Detect which cell encompasses the target text, then output its [X, Y] center coordinate. 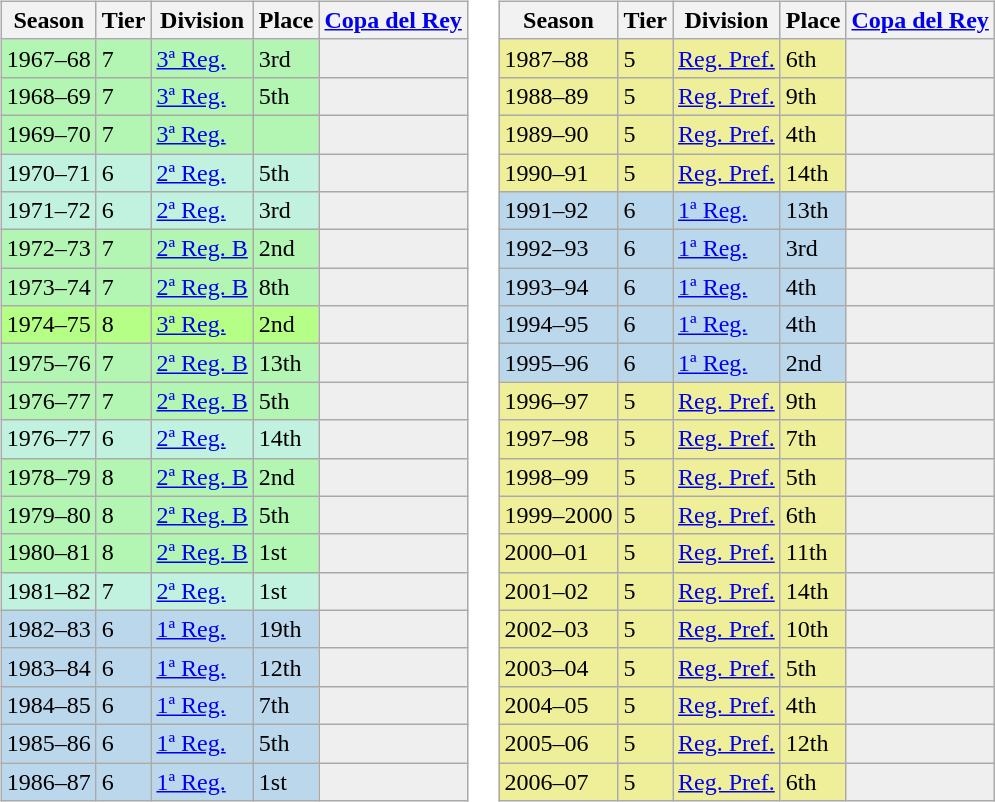
1996–97 [558, 401]
2004–05 [558, 705]
1997–98 [558, 439]
10th [813, 629]
1987–88 [558, 58]
1998–99 [558, 477]
1972–73 [48, 249]
2000–01 [558, 553]
2003–04 [558, 667]
1968–69 [48, 96]
1995–96 [558, 363]
1986–87 [48, 781]
1989–90 [558, 134]
1984–85 [48, 705]
1992–93 [558, 249]
1973–74 [48, 287]
1982–83 [48, 629]
1983–84 [48, 667]
1969–70 [48, 134]
1980–81 [48, 553]
2001–02 [558, 591]
2002–03 [558, 629]
1988–89 [558, 96]
1981–82 [48, 591]
1975–76 [48, 363]
1978–79 [48, 477]
1979–80 [48, 515]
11th [813, 553]
1985–86 [48, 743]
1999–2000 [558, 515]
19th [286, 629]
1993–94 [558, 287]
1990–91 [558, 173]
2006–07 [558, 781]
8th [286, 287]
1967–68 [48, 58]
1971–72 [48, 211]
1991–92 [558, 211]
2005–06 [558, 743]
1970–71 [48, 173]
1994–95 [558, 325]
1974–75 [48, 325]
